Capture the cell that displays the provided text and extract its [x, y] central coordinate. 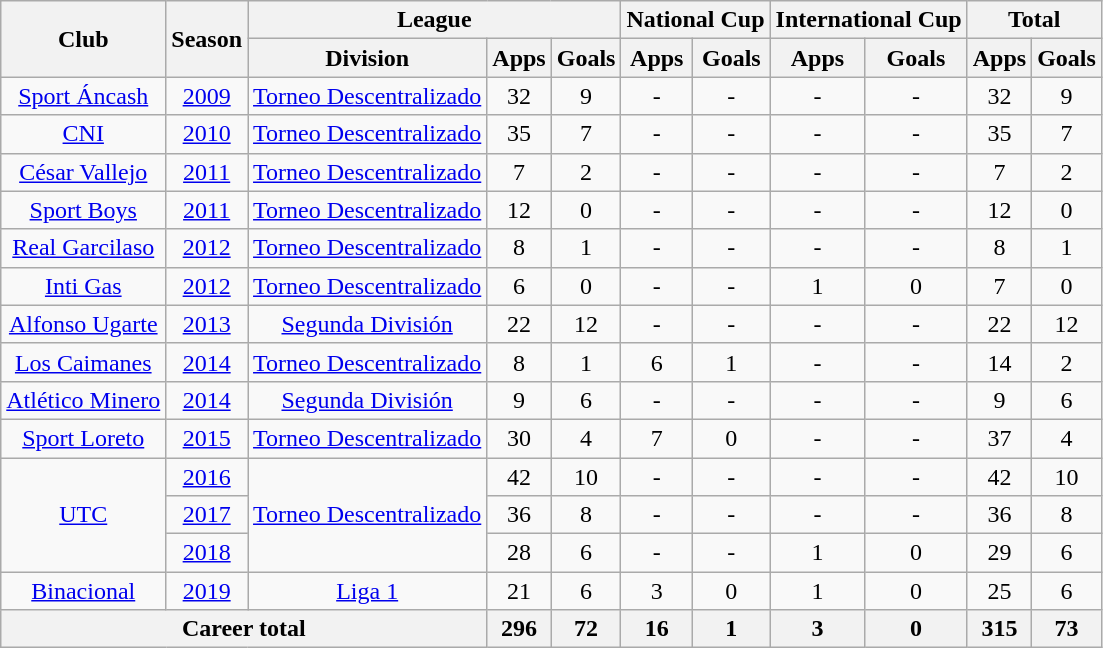
2016 [207, 477]
2017 [207, 515]
Sport Áncash [84, 96]
29 [999, 553]
16 [657, 629]
League [434, 20]
37 [999, 438]
21 [519, 591]
2019 [207, 591]
2018 [207, 553]
14 [999, 362]
Binacional [84, 591]
2010 [207, 134]
National Cup [696, 20]
28 [519, 553]
315 [999, 629]
Liga 1 [368, 591]
César Vallejo [84, 172]
72 [586, 629]
2015 [207, 438]
Los Caimanes [84, 362]
Sport Boys [84, 210]
Division [368, 58]
Atlético Minero [84, 400]
CNI [84, 134]
25 [999, 591]
2009 [207, 96]
Sport Loreto [84, 438]
UTC [84, 515]
Real Garcilaso [84, 248]
Inti Gas [84, 286]
Club [84, 39]
2013 [207, 324]
Alfonso Ugarte [84, 324]
296 [519, 629]
30 [519, 438]
International Cup [868, 20]
73 [1067, 629]
Total [1034, 20]
Career total [244, 629]
Season [207, 39]
